Provide the (x, y) coordinate of the cell's center where the given text is located.  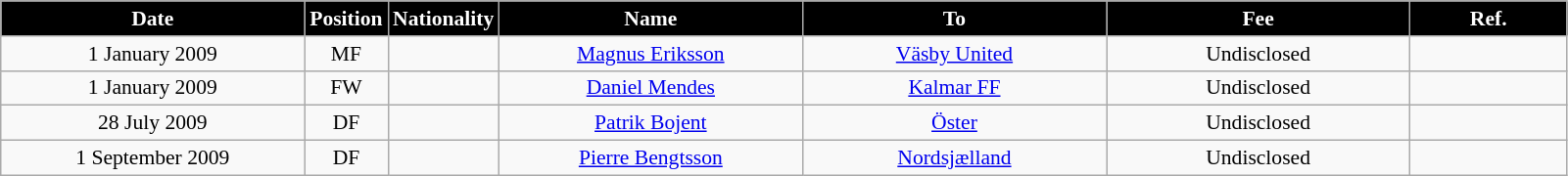
Väsby United (954, 54)
Nationality (443, 19)
Nordsjælland (954, 158)
Kalmar FF (954, 88)
Name (650, 19)
Daniel Mendes (650, 88)
Fee (1259, 19)
Pierre Bengtsson (650, 158)
To (954, 19)
Position (347, 19)
Date (153, 19)
Magnus Eriksson (650, 54)
1 September 2009 (153, 158)
FW (347, 88)
MF (347, 54)
Patrik Bojent (650, 123)
28 July 2009 (153, 123)
Öster (954, 123)
Ref. (1489, 19)
